For the text-containing cell, return its midpoint in [X, Y] coordinate format. 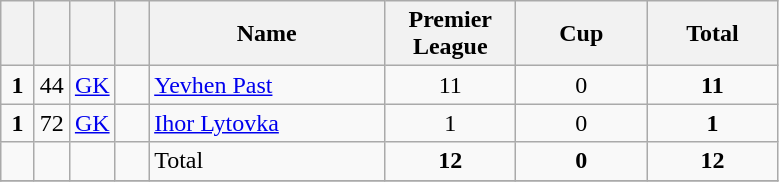
Name [267, 34]
Ihor Lytovka [267, 123]
44 [52, 85]
Premier League [450, 34]
Cup [582, 34]
Yevhen Past [267, 85]
72 [52, 123]
